For the text-containing cell, return its midpoint in (X, Y) coordinate format. 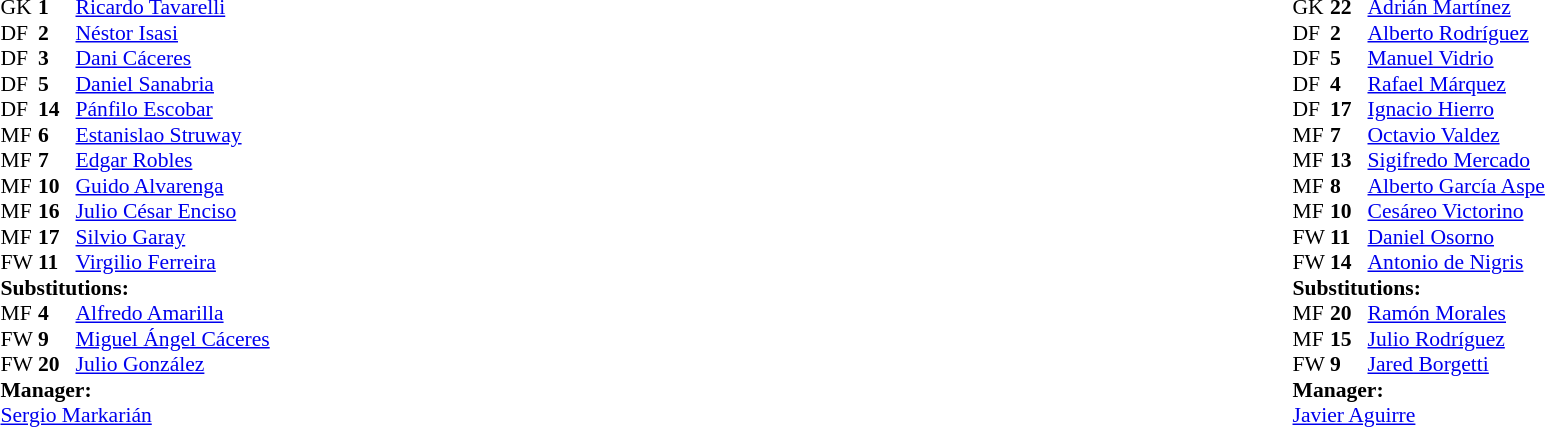
Alfredo Amarilla (173, 313)
Antonio de Nigris (1456, 263)
Jared Borgetti (1456, 365)
15 (1349, 339)
Rafael Márquez (1456, 84)
Octavio Valdez (1456, 135)
Julio César Enciso (173, 211)
Sigifredo Mercado (1456, 161)
Silvio Garay (173, 237)
Julio González (173, 365)
Dani Cáceres (173, 59)
Edgar Robles (173, 161)
Daniel Sanabria (173, 84)
6 (57, 135)
Néstor Isasi (173, 33)
Estanislao Struway (173, 135)
Manuel Vidrio (1456, 59)
8 (1349, 186)
Miguel Ángel Cáceres (173, 339)
Alberto Rodríguez (1456, 33)
13 (1349, 161)
Alberto García Aspe (1456, 186)
Guido Alvarenga (173, 186)
Pánfilo Escobar (173, 109)
Cesáreo Victorino (1456, 211)
Ramón Morales (1456, 313)
Virgilio Ferreira (173, 263)
Julio Rodríguez (1456, 339)
16 (57, 211)
Daniel Osorno (1456, 237)
3 (57, 59)
Ignacio Hierro (1456, 109)
